For the text-containing cell, return its midpoint in (x, y) coordinate format. 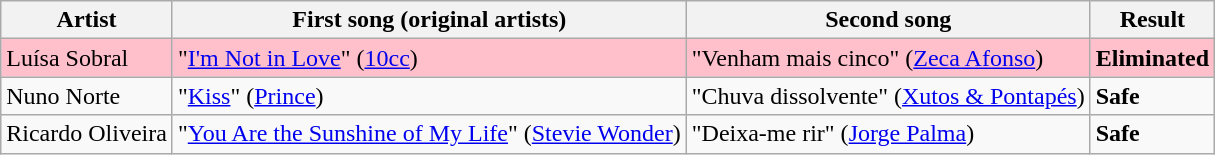
Ricardo Oliveira (87, 134)
"Kiss" (Prince) (429, 96)
"Venham mais cinco" (Zeca Afonso) (888, 58)
"Chuva dissolvente" (Xutos & Pontapés) (888, 96)
Second song (888, 20)
Eliminated (1152, 58)
Artist (87, 20)
"I'm Not in Love" (10cc) (429, 58)
"You Are the Sunshine of My Life" (Stevie Wonder) (429, 134)
Result (1152, 20)
Luísa Sobral (87, 58)
"Deixa-me rir" (Jorge Palma) (888, 134)
Nuno Norte (87, 96)
First song (original artists) (429, 20)
